Capture the cell that displays the provided text and extract its [X, Y] central coordinate. 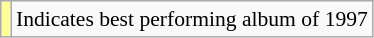
Indicates best performing album of 1997 [192, 19]
